Determine the [X, Y] coordinate at the center of the cell enclosing the given text.  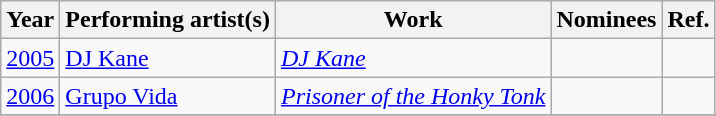
Nominees [606, 20]
Work [412, 20]
Year [30, 20]
Grupo Vida [168, 96]
Ref. [688, 20]
2006 [30, 96]
Prisoner of the Honky Tonk [412, 96]
Performing artist(s) [168, 20]
2005 [30, 58]
